Scan for the cell matching the given text and deliver its [x, y] coordinate at center. 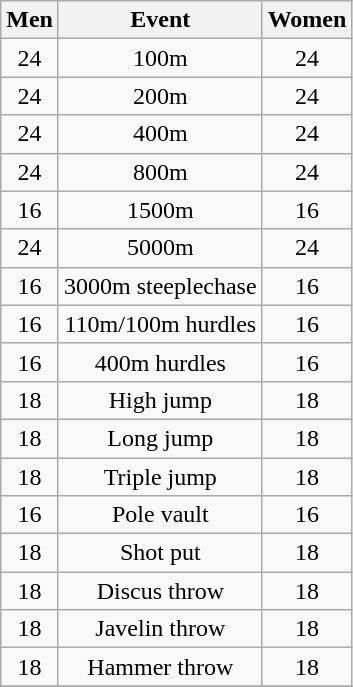
800m [160, 172]
400m hurdles [160, 362]
5000m [160, 248]
Shot put [160, 553]
400m [160, 134]
3000m steeplechase [160, 286]
High jump [160, 400]
100m [160, 58]
Javelin throw [160, 629]
Event [160, 20]
Pole vault [160, 515]
Discus throw [160, 591]
Hammer throw [160, 667]
1500m [160, 210]
Men [30, 20]
110m/100m hurdles [160, 324]
Triple jump [160, 477]
200m [160, 96]
Women [307, 20]
Long jump [160, 438]
